Return (X, Y) of the center of cell containing provided text 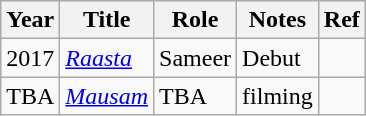
Sameer (196, 58)
Mausam (107, 96)
2017 (30, 58)
Debut (278, 58)
Raasta (107, 58)
Notes (278, 20)
Year (30, 20)
Role (196, 20)
filming (278, 96)
Ref (342, 20)
Title (107, 20)
